Capture the cell that displays the provided text and extract its (x, y) central coordinate. 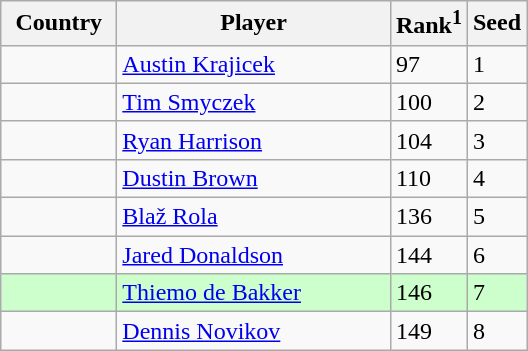
6 (496, 255)
8 (496, 331)
Jared Donaldson (254, 255)
Austin Krajicek (254, 64)
2 (496, 102)
Dennis Novikov (254, 331)
144 (428, 255)
1 (496, 64)
149 (428, 331)
3 (496, 140)
Seed (496, 24)
100 (428, 102)
Blaž Rola (254, 217)
Tim Smyczek (254, 102)
Rank1 (428, 24)
Country (59, 24)
Player (254, 24)
97 (428, 64)
110 (428, 178)
7 (496, 293)
146 (428, 293)
136 (428, 217)
5 (496, 217)
104 (428, 140)
Dustin Brown (254, 178)
4 (496, 178)
Thiemo de Bakker (254, 293)
Ryan Harrison (254, 140)
